Capture the cell that displays the provided text and extract its [X, Y] central coordinate. 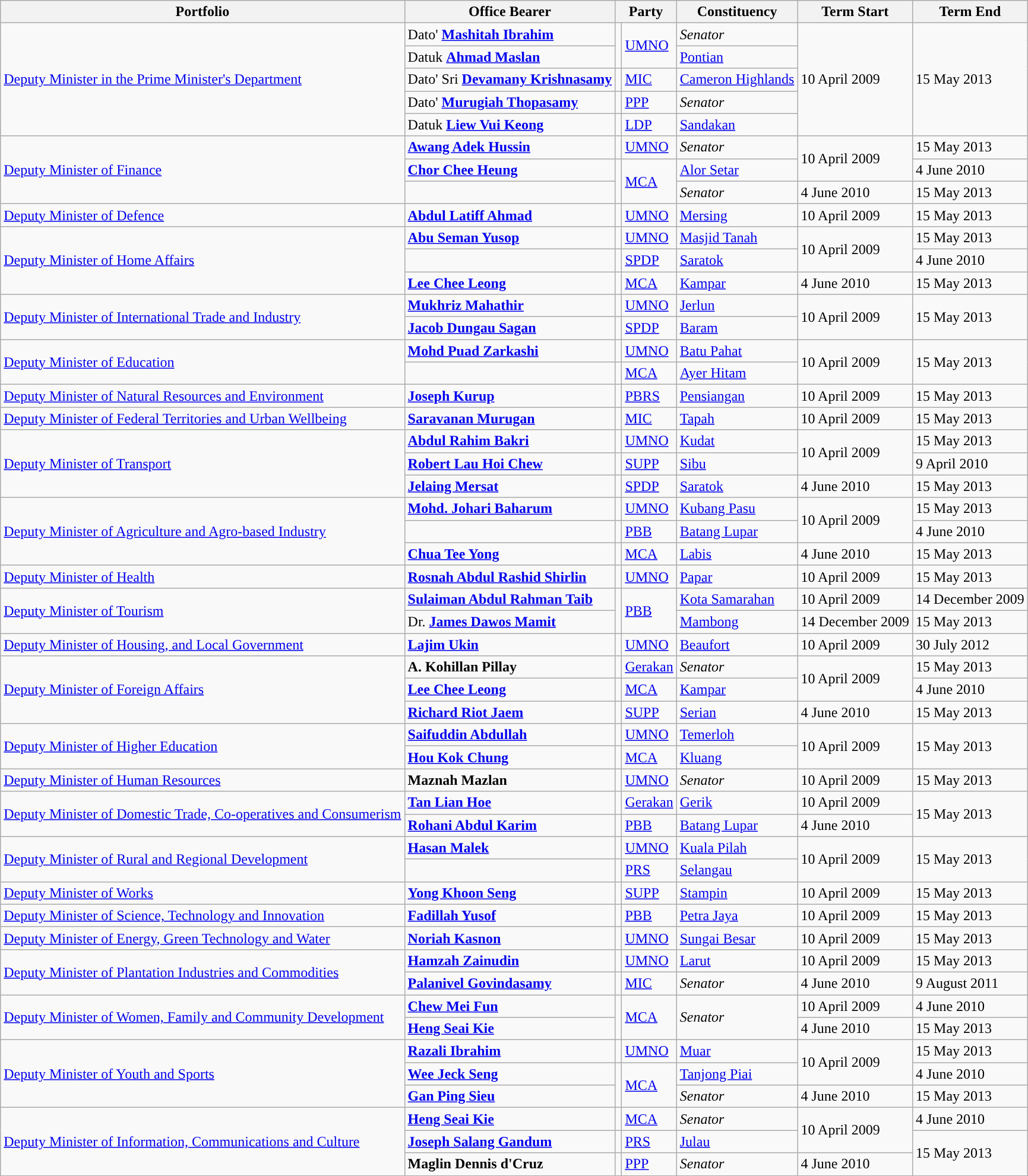
Deputy Minister of Finance [203, 170]
Mukhriz Mahathir [510, 306]
Rosnah Abdul Rashid Shirlin [510, 576]
Party [646, 12]
Constituency [737, 12]
Deputy Minister of Home Affairs [203, 260]
Dr. James Dawos Mamit [510, 622]
Deputy Minister of Energy, Green Technology and Water [203, 938]
Pensiangan [737, 396]
Deputy Minister of Youth and Sports [203, 1074]
Sungai Besar [737, 938]
Term End [970, 12]
Fadillah Yusof [510, 915]
Beaufort [737, 644]
Deputy Minister of Women, Family and Community Development [203, 1017]
Deputy Minister of International Trade and Industry [203, 317]
Ayer Hitam [737, 373]
Dato' Sri Devamany Krishnasamy [510, 80]
Office Bearer [510, 12]
Kudat [737, 441]
30 July 2012 [970, 644]
Cameron Highlands [737, 80]
Portfolio [203, 12]
Deputy Minister of Agriculture and Agro-based Industry [203, 531]
Abu Seman Yusop [510, 237]
Yong Khoon Seng [510, 893]
Deputy Minister of Rural and Regional Development [203, 859]
Tanjong Piai [737, 1074]
Maglin Dennis d'Cruz [510, 1164]
Joseph Kurup [510, 396]
Datuk Liew Vui Keong [510, 125]
LDP [649, 125]
Noriah Kasnon [510, 938]
Batu Pahat [737, 351]
Petra Jaya [737, 915]
Sulaiman Abdul Rahman Taib [510, 599]
Hasan Malek [510, 848]
Sibu [737, 464]
Saravanan Murugan [510, 419]
Sandakan [737, 125]
Hamzah Zainudin [510, 961]
Chua Tee Yong [510, 554]
Pontian [737, 57]
Muar [737, 1051]
Deputy Minister of Tourism [203, 610]
Deputy Minister of Works [203, 893]
Jelaing Mersat [510, 486]
Dato' Mashitah Ibrahim [510, 34]
Gan Ping Sieu [510, 1096]
Kluang [737, 757]
Larut [737, 961]
Mohd. Johari Baharum [510, 509]
9 April 2010 [970, 464]
Baram [737, 328]
Lajim Ukin [510, 644]
Awang Adek Hussin [510, 147]
Chew Mei Fun [510, 1006]
Alor Setar [737, 170]
Kuala Pilah [737, 848]
Labis [737, 554]
Rohani Abdul Karim [510, 825]
Abdul Rahim Bakri [510, 441]
Papar [737, 576]
Saifuddin Abdullah [510, 735]
Deputy Minister in the Prime Minister's Department [203, 80]
Richard Riot Jaem [510, 712]
Wee Jeck Seng [510, 1074]
Temerloh [737, 735]
Julau [737, 1142]
Jerlun [737, 306]
Joseph Salang Gandum [510, 1142]
Razali Ibrahim [510, 1051]
9 August 2011 [970, 983]
Deputy Minister of Natural Resources and Environment [203, 396]
Kubang Pasu [737, 509]
Tapah [737, 419]
Deputy Minister of Education [203, 362]
Deputy Minister of Foreign Affairs [203, 690]
Deputy Minister of Human Resources [203, 780]
Abdul Latiff Ahmad [510, 215]
Deputy Minister of Health [203, 576]
Datuk Ahmad Maslan [510, 57]
PBRS [649, 396]
Jacob Dungau Sagan [510, 328]
Kota Samarahan [737, 599]
Masjid Tanah [737, 237]
Dato' Murugiah Thopasamy [510, 102]
Tan Lian Hoe [510, 803]
Hou Kok Chung [510, 757]
Gerik [737, 803]
Palanivel Govindasamy [510, 983]
Deputy Minister of Science, Technology and Innovation [203, 915]
Maznah Mazlan [510, 780]
Deputy Minister of Higher Education [203, 746]
Deputy Minister of Information, Communications and Culture [203, 1142]
Stampin [737, 893]
Robert Lau Hoi Chew [510, 464]
Deputy Minister of Plantation Industries and Commodities [203, 972]
Deputy Minister of Domestic Trade, Co-operatives and Consumerism [203, 814]
Selangau [737, 870]
Deputy Minister of Federal Territories and Urban Wellbeing [203, 419]
Mersing [737, 215]
Mohd Puad Zarkashi [510, 351]
Deputy Minister of Housing, and Local Government [203, 644]
Chor Chee Heung [510, 170]
Deputy Minister of Defence [203, 215]
Term Start [855, 12]
A. Kohillan Pillay [510, 667]
Serian [737, 712]
Mambong [737, 622]
Deputy Minister of Transport [203, 464]
